Identify which cell holds the provided text, then report its (x, y) central coordinate. 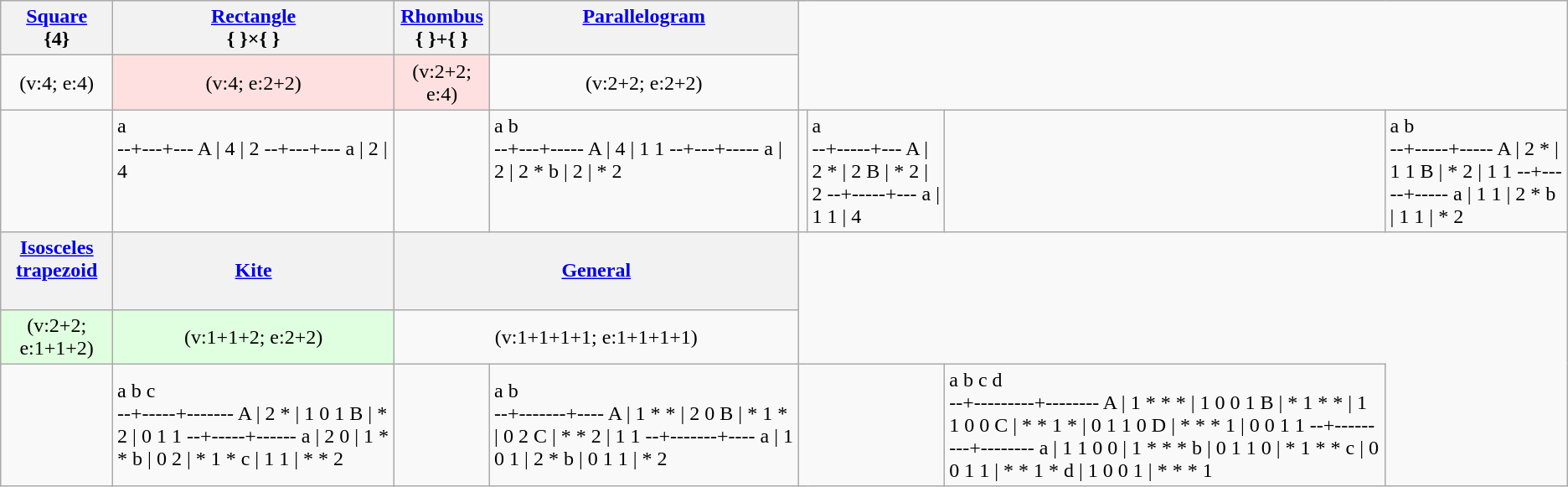
Rectangle{ }×{ } (254, 28)
Isosceles trapezoid (57, 271)
a--+---+--- A | 4 | 2 --+---+--- a | 2 | 4 (254, 171)
a b c--+-----+------- A | 2 * | 1 0 1 B | * 2 | 0 1 1 --+-----+------ a | 2 0 | 1 * * b | 0 2 | * 1 * c | 1 1 | * * 2 (254, 425)
(v:2+2; e:1+1+2) (57, 337)
(v:2+2; e:2+2) (644, 82)
Rhombus{ }+{ } (442, 28)
a b--+-----+----- A | 2 * | 1 1 B | * 2 | 1 1 --+-----+----- a | 1 1 | 2 * b | 1 1 | * 2 (1476, 171)
(v:1+1+2; e:2+2) (254, 337)
Parallelogram (644, 28)
Kite (254, 271)
(v:4; e:2+2) (254, 82)
(v:4; e:4) (57, 82)
General (596, 271)
(v:1+1+1+1; e:1+1+1+1) (596, 337)
Square{4} (57, 28)
a b--+---+----- A | 4 | 1 1 --+---+----- a | 2 | 2 * b | 2 | * 2 (644, 171)
(v:2+2; e:4) (442, 82)
a b--+-------+---- A | 1 * * | 2 0 B | * 1 * | 0 2 C | * * 2 | 1 1 --+-------+---- a | 1 0 1 | 2 * b | 0 1 1 | * 2 (644, 425)
a--+-----+--- A | 2 * | 2 B | * 2 | 2 --+-----+--- a | 1 1 | 4 (876, 171)
